Return the [X, Y] coordinate for the center point of the cell that contains the specified text.  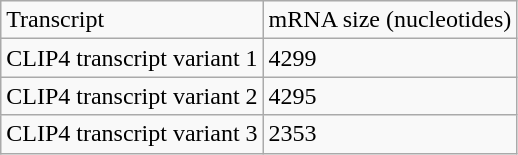
4295 [390, 96]
CLIP4 transcript variant 3 [132, 134]
2353 [390, 134]
CLIP4 transcript variant 1 [132, 58]
mRNA size (nucleotides) [390, 20]
4299 [390, 58]
CLIP4 transcript variant 2 [132, 96]
Transcript [132, 20]
